Return [x, y] of the center of cell containing provided text 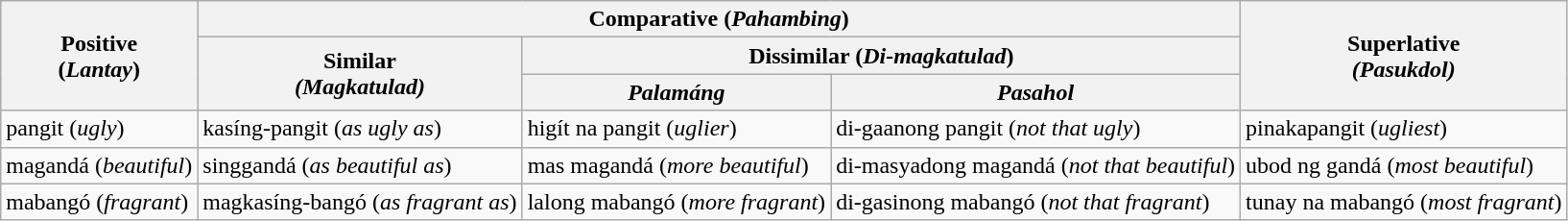
magkasíng-bangó (as fragrant as) [360, 202]
Dissimilar (Di-magkatulad) [881, 56]
di-gaanong pangit (not that ugly) [1036, 129]
mabangó (fragrant) [100, 202]
higít na pangit (uglier) [676, 129]
di-masyadong magandá (not that beautiful) [1036, 165]
Superlative(Pasukdol) [1404, 56]
ubod ng gandá (most beautiful) [1404, 165]
singgandá (as beautiful as) [360, 165]
lalong mabangó (more fragrant) [676, 202]
tunay na mabangó (most fragrant) [1404, 202]
magandá (beautiful) [100, 165]
Similar(Magkatulad) [360, 74]
di-gasinong mabangó (not that fragrant) [1036, 202]
Pasahol [1036, 92]
pinakapangit (ugliest) [1404, 129]
mas magandá (more beautiful) [676, 165]
Comparative (Pahambing) [720, 19]
kasíng-pangit (as ugly as) [360, 129]
Positive(Lantay) [100, 56]
pangit (ugly) [100, 129]
Palamáng [676, 92]
